From the cell containing the given text, extract its center point as (x, y) coordinate. 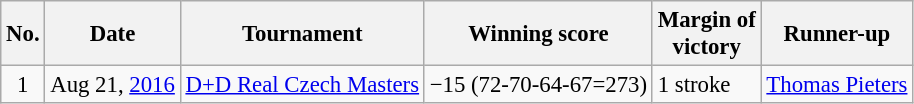
Aug 21, 2016 (112, 85)
Tournament (302, 34)
1 stroke (706, 85)
No. (23, 34)
Winning score (538, 34)
Thomas Pieters (837, 85)
1 (23, 85)
Runner-up (837, 34)
−15 (72-70-64-67=273) (538, 85)
D+D Real Czech Masters (302, 85)
Margin ofvictory (706, 34)
Date (112, 34)
